Return [X, Y] of the center of cell containing provided text 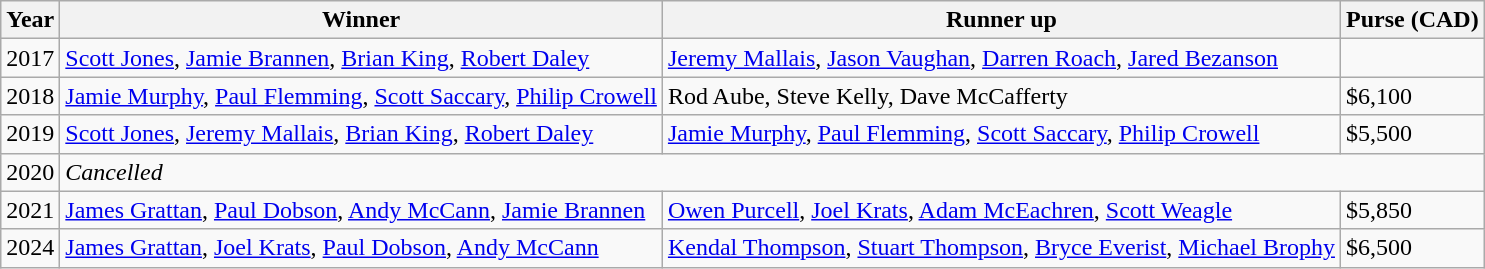
2018 [30, 96]
2021 [30, 210]
Owen Purcell, Joel Krats, Adam McEachren, Scott Weagle [1001, 210]
Cancelled [772, 172]
$5,850 [1412, 210]
Scott Jones, Jamie Brannen, Brian King, Robert Daley [362, 58]
2017 [30, 58]
James Grattan, Joel Krats, Paul Dobson, Andy McCann [362, 248]
2019 [30, 134]
$6,500 [1412, 248]
Runner up [1001, 20]
Year [30, 20]
Purse (CAD) [1412, 20]
Scott Jones, Jeremy Mallais, Brian King, Robert Daley [362, 134]
James Grattan, Paul Dobson, Andy McCann, Jamie Brannen [362, 210]
$5,500 [1412, 134]
$6,100 [1412, 96]
2020 [30, 172]
Kendal Thompson, Stuart Thompson, Bryce Everist, Michael Brophy [1001, 248]
2024 [30, 248]
Rod Aube, Steve Kelly, Dave McCafferty [1001, 96]
Jeremy Mallais, Jason Vaughan, Darren Roach, Jared Bezanson [1001, 58]
Winner [362, 20]
